Scan for the cell matching the given text and deliver its [x, y] coordinate at center. 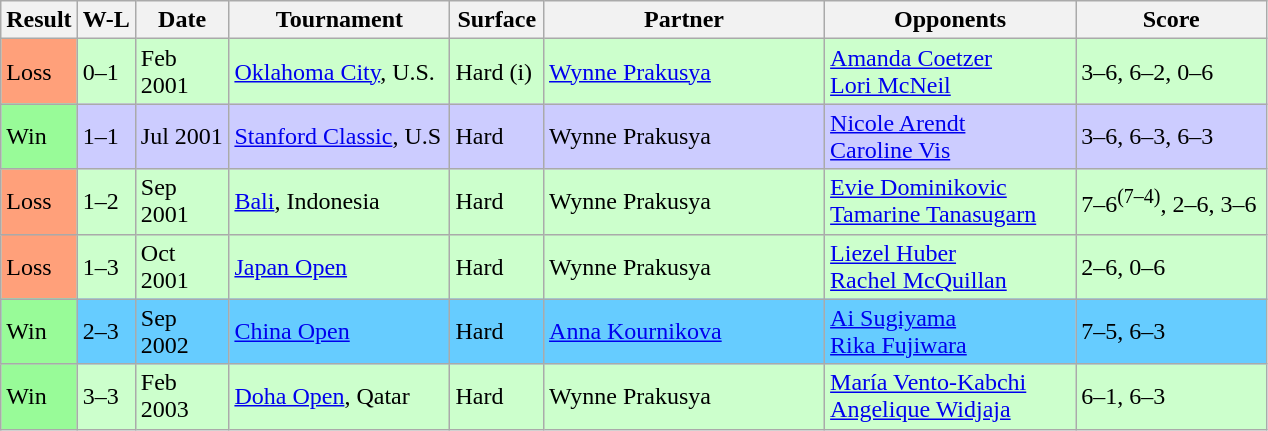
3–6, 6–3, 6–3 [1172, 136]
Score [1172, 20]
1–3 [106, 266]
2–6, 0–6 [1172, 266]
2–3 [106, 332]
Liezel Huber Rachel McQuillan [950, 266]
3–6, 6–2, 0–6 [1172, 72]
Feb 2003 [182, 396]
Surface [497, 20]
3–3 [106, 396]
Sep 2002 [182, 332]
Oct 2001 [182, 266]
Amanda Coetzer Lori McNeil [950, 72]
Feb 2001 [182, 72]
1–2 [106, 202]
Jul 2001 [182, 136]
Stanford Classic, U.S [340, 136]
María Vento-Kabchi Angelique Widjaja [950, 396]
Oklahoma City, U.S. [340, 72]
Sep 2001 [182, 202]
Ai Sugiyama Rika Fujiwara [950, 332]
1–1 [106, 136]
6–1, 6–3 [1172, 396]
Tournament [340, 20]
Hard (i) [497, 72]
Anna Kournikova [684, 332]
Evie Dominikovic Tamarine Tanasugarn [950, 202]
Partner [684, 20]
China Open [340, 332]
0–1 [106, 72]
W-L [106, 20]
Bali, Indonesia [340, 202]
7–5, 6–3 [1172, 332]
Japan Open [340, 266]
Opponents [950, 20]
Doha Open, Qatar [340, 396]
Nicole Arendt Caroline Vis [950, 136]
Result [39, 20]
Date [182, 20]
7–6(7–4), 2–6, 3–6 [1172, 202]
